From the cell containing the given text, extract its center point as [x, y] coordinate. 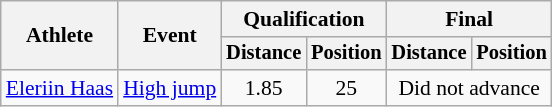
Final [470, 19]
Did not advance [470, 88]
Eleriin Haas [60, 88]
Qualification [304, 19]
Event [170, 36]
Athlete [60, 36]
1.85 [264, 88]
High jump [170, 88]
25 [346, 88]
